From the cell containing the given text, extract its center point as (x, y) coordinate. 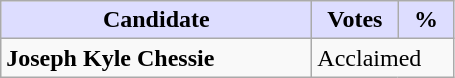
Candidate (156, 20)
Joseph Kyle Chessie (156, 58)
Acclaimed (383, 58)
% (426, 20)
Votes (355, 20)
